Determine the (X, Y) coordinate at the center of the cell enclosing the given text.  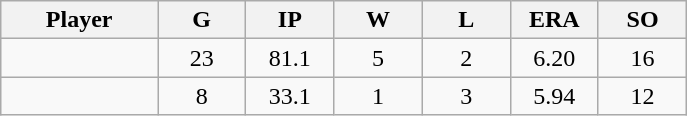
5 (378, 58)
3 (466, 96)
5.94 (554, 96)
ERA (554, 20)
L (466, 20)
23 (202, 58)
33.1 (290, 96)
W (378, 20)
G (202, 20)
1 (378, 96)
6.20 (554, 58)
SO (642, 20)
8 (202, 96)
2 (466, 58)
16 (642, 58)
IP (290, 20)
81.1 (290, 58)
Player (80, 20)
12 (642, 96)
